Locate the cell with the specified text and output its [X, Y] center coordinate. 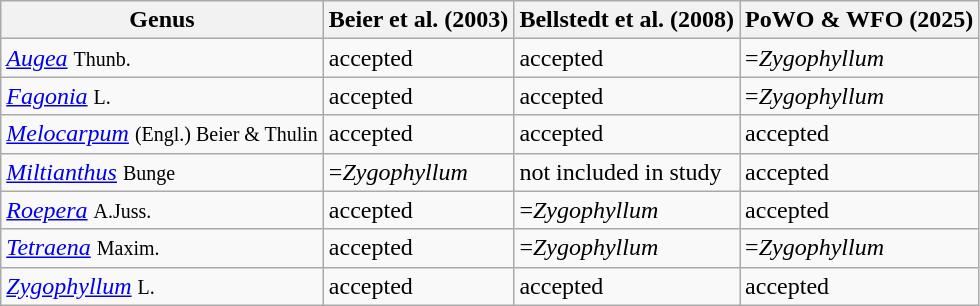
Beier et al. (2003) [418, 20]
Tetraena Maxim. [162, 248]
PoWO & WFO (2025) [860, 20]
Zygophyllum L. [162, 286]
Roepera A.Juss. [162, 210]
Miltianthus Bunge [162, 172]
Bellstedt et al. (2008) [627, 20]
Augea Thunb. [162, 58]
Genus [162, 20]
Melocarpum (Engl.) Beier & Thulin [162, 134]
Fagonia L. [162, 96]
not included in study [627, 172]
